Provide the (x, y) coordinate of the cell's center where the given text is located.  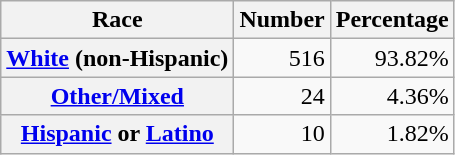
Number (282, 20)
1.82% (392, 134)
Percentage (392, 20)
93.82% (392, 58)
10 (282, 134)
Hispanic or Latino (118, 134)
4.36% (392, 96)
516 (282, 58)
Other/Mixed (118, 96)
24 (282, 96)
Race (118, 20)
White (non-Hispanic) (118, 58)
